Output the (X, Y) coordinate of the center of the cell containing the given text.  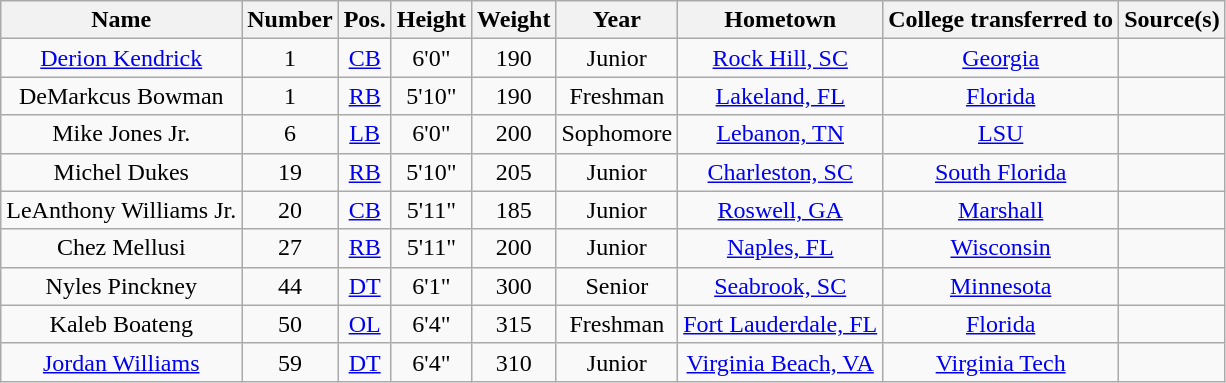
Michel Dukes (122, 172)
205 (514, 172)
Sophomore (617, 134)
Jordan Williams (122, 362)
Naples, FL (780, 248)
LSU (1001, 134)
Senior (617, 286)
Source(s) (1172, 20)
Lebanon, TN (780, 134)
Mike Jones Jr. (122, 134)
Lakeland, FL (780, 96)
DeMarkcus Bowman (122, 96)
20 (290, 210)
LeAnthony Williams Jr. (122, 210)
College transferred to (1001, 20)
185 (514, 210)
Seabrook, SC (780, 286)
OL (364, 324)
Pos. (364, 20)
Charleston, SC (780, 172)
310 (514, 362)
Derion Kendrick (122, 58)
27 (290, 248)
Hometown (780, 20)
6 (290, 134)
Fort Lauderdale, FL (780, 324)
19 (290, 172)
Name (122, 20)
Kaleb Boateng (122, 324)
44 (290, 286)
Virginia Beach, VA (780, 362)
Chez Mellusi (122, 248)
Height (431, 20)
59 (290, 362)
Year (617, 20)
Nyles Pinckney (122, 286)
Minnesota (1001, 286)
Wisconsin (1001, 248)
Number (290, 20)
LB (364, 134)
Rock Hill, SC (780, 58)
Roswell, GA (780, 210)
315 (514, 324)
6'1" (431, 286)
Marshall (1001, 210)
Virginia Tech (1001, 362)
Weight (514, 20)
50 (290, 324)
South Florida (1001, 172)
Georgia (1001, 58)
300 (514, 286)
